Detect which cell encompasses the target text, then output its [X, Y] center coordinate. 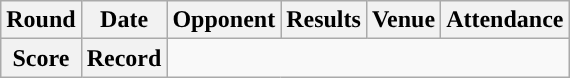
Attendance [505, 20]
Record [124, 58]
Round [41, 20]
Score [41, 58]
Date [124, 20]
Venue [403, 20]
Results [324, 20]
Opponent [224, 20]
